Return (X, Y) of the center of cell containing provided text 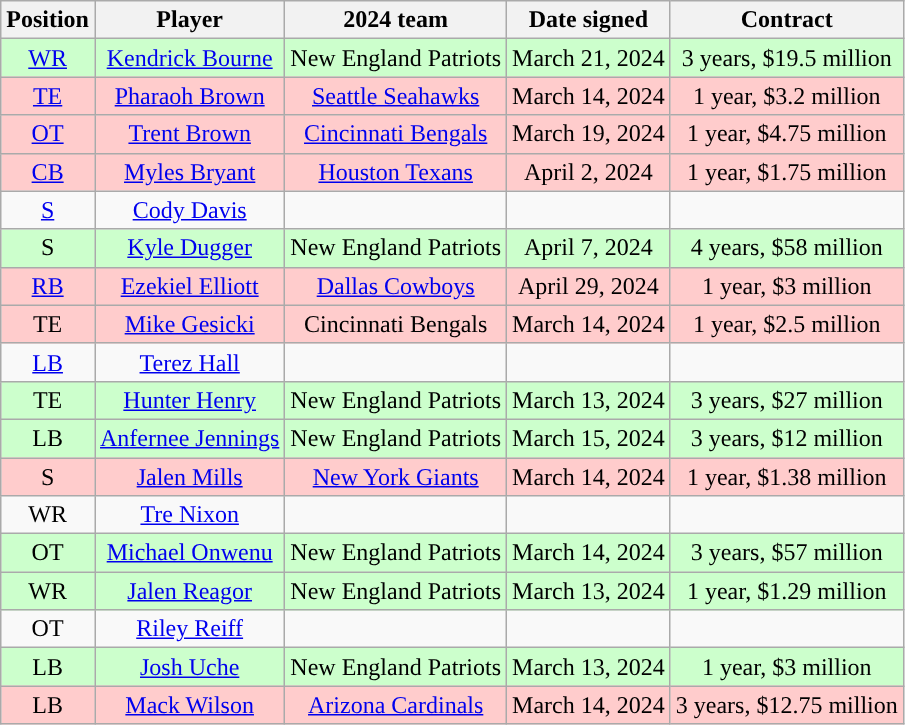
1 year, $1.38 million (786, 477)
Myles Bryant (189, 172)
Josh Uche (189, 667)
New York Giants (396, 477)
3 years, $19.5 million (786, 58)
Pharaoh Brown (189, 96)
3 years, $12.75 million (786, 705)
Hunter Henry (189, 400)
3 years, $12 million (786, 438)
Ezekiel Elliott (189, 286)
3 years, $57 million (786, 553)
Player (189, 20)
Jalen Reagor (189, 591)
Seattle Seahawks (396, 96)
Terez Hall (189, 362)
Trent Brown (189, 134)
April 29, 2024 (589, 286)
4 years, $58 million (786, 248)
Houston Texans (396, 172)
Dallas Cowboys (396, 286)
Cody Davis (189, 210)
Anfernee Jennings (189, 438)
1 year, $3.2 million (786, 96)
1 year, $4.75 million (786, 134)
1 year, $2.5 million (786, 324)
Date signed (589, 20)
RB (48, 286)
1 year, $1.75 million (786, 172)
Michael Onwenu (189, 553)
Jalen Mills (189, 477)
Tre Nixon (189, 515)
March 21, 2024 (589, 58)
Riley Reiff (189, 629)
Arizona Cardinals (396, 705)
Kyle Dugger (189, 248)
March 19, 2024 (589, 134)
Mike Gesicki (189, 324)
March 15, 2024 (589, 438)
Contract (786, 20)
1 year, $1.29 million (786, 591)
April 2, 2024 (589, 172)
2024 team (396, 20)
CB (48, 172)
April 7, 2024 (589, 248)
3 years, $27 million (786, 400)
Kendrick Bourne (189, 58)
Mack Wilson (189, 705)
Position (48, 20)
